Capture the cell that displays the provided text and extract its [X, Y] central coordinate. 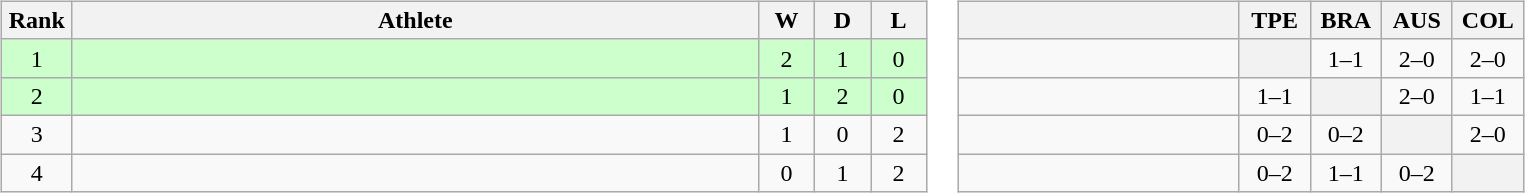
COL [1488, 20]
Rank [36, 20]
AUS [1416, 20]
BRA [1346, 20]
4 [36, 173]
D [842, 20]
L [898, 20]
Athlete [415, 20]
3 [36, 134]
TPE [1274, 20]
W [786, 20]
